Locate the cell with the specified text and output its (X, Y) center coordinate. 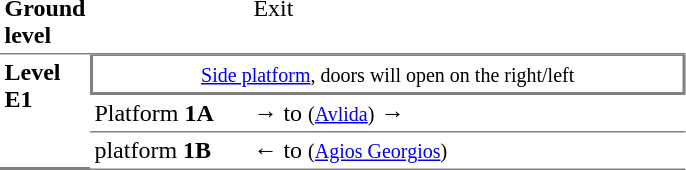
← to (Agios Georgios) (467, 151)
Side platform, doors will open on the right/left (388, 74)
platform 1Β (170, 151)
→ to (Avlida) → (467, 114)
LevelΕ1 (45, 112)
Platform 1Α (170, 114)
